Return the (x, y) coordinate for the center point of the cell that contains the specified text.  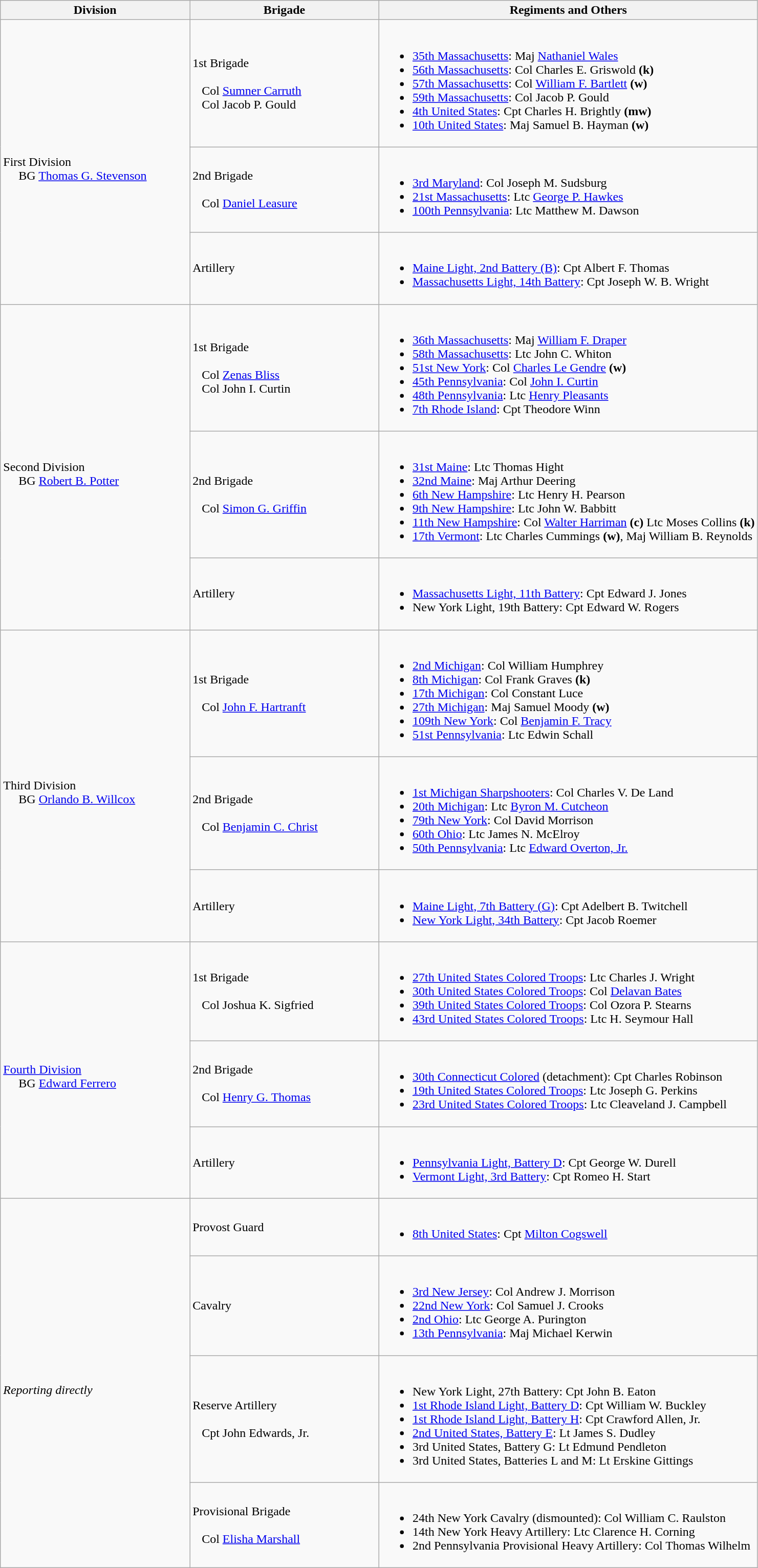
Brigade (285, 10)
2nd Brigade Col Simon G. Griffin (285, 495)
3rd Maryland: Col Joseph M. Sudsburg21st Massachusetts: Ltc George P. Hawkes100th Pennsylvania: Ltc Matthew M. Dawson (568, 189)
Second Division BG Robert B. Potter (95, 467)
Reserve Artillery Cpt John Edwards, Jr. (285, 1419)
Pennsylvania Light, Battery D: Cpt George W. DurellVermont Light, 3rd Battery: Cpt Romeo H. Start (568, 1162)
1st Brigade Col Zenas Bliss Col John I. Curtin (285, 368)
Massachusetts Light, 11th Battery: Cpt Edward J. JonesNew York Light, 19th Battery: Cpt Edward W. Rogers (568, 594)
Reporting directly (95, 1383)
3rd New Jersey: Col Andrew J. Morrison22nd New York: Col Samuel J. Crooks2nd Ohio: Ltc George A. Purington13th Pennsylvania: Maj Michael Kerwin (568, 1306)
Regiments and Others (568, 10)
First Division BG Thomas G. Stevenson (95, 162)
Cavalry (285, 1306)
1st Brigade Col Joshua K. Sigfried (285, 991)
Provost Guard (285, 1228)
Provisional Brigade Col Elisha Marshall (285, 1526)
8th United States: Cpt Milton Cogswell (568, 1228)
Maine Light, 7th Battery (G): Cpt Adelbert B. TwitchellNew York Light, 34th Battery: Cpt Jacob Roemer (568, 906)
1st Brigade Col Sumner Carruth Col Jacob P. Gould (285, 83)
Division (95, 10)
2nd Brigade Col Henry G. Thomas (285, 1083)
2nd Brigade Col Daniel Leasure (285, 189)
2nd Brigade Col Benjamin C. Christ (285, 813)
1st Brigade Col John F. Hartranft (285, 693)
Fourth Division BG Edward Ferrero (95, 1070)
Maine Light, 2nd Battery (B): Cpt Albert F. ThomasMassachusetts Light, 14th Battery: Cpt Joseph W. B. Wright (568, 268)
Third Division BG Orlando B. Willcox (95, 785)
